Return [x, y] of the center of cell containing provided text 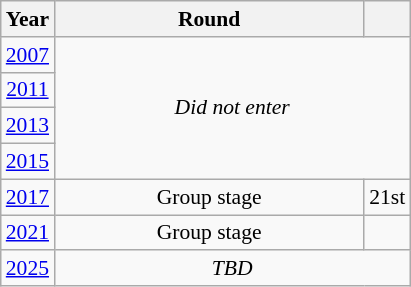
21st [387, 197]
2007 [28, 55]
2015 [28, 162]
Did not enter [232, 108]
2013 [28, 126]
TBD [232, 269]
2017 [28, 197]
Year [28, 19]
2025 [28, 269]
2011 [28, 90]
2021 [28, 233]
Round [209, 19]
